Locate the cell with the specified text and output its [x, y] center coordinate. 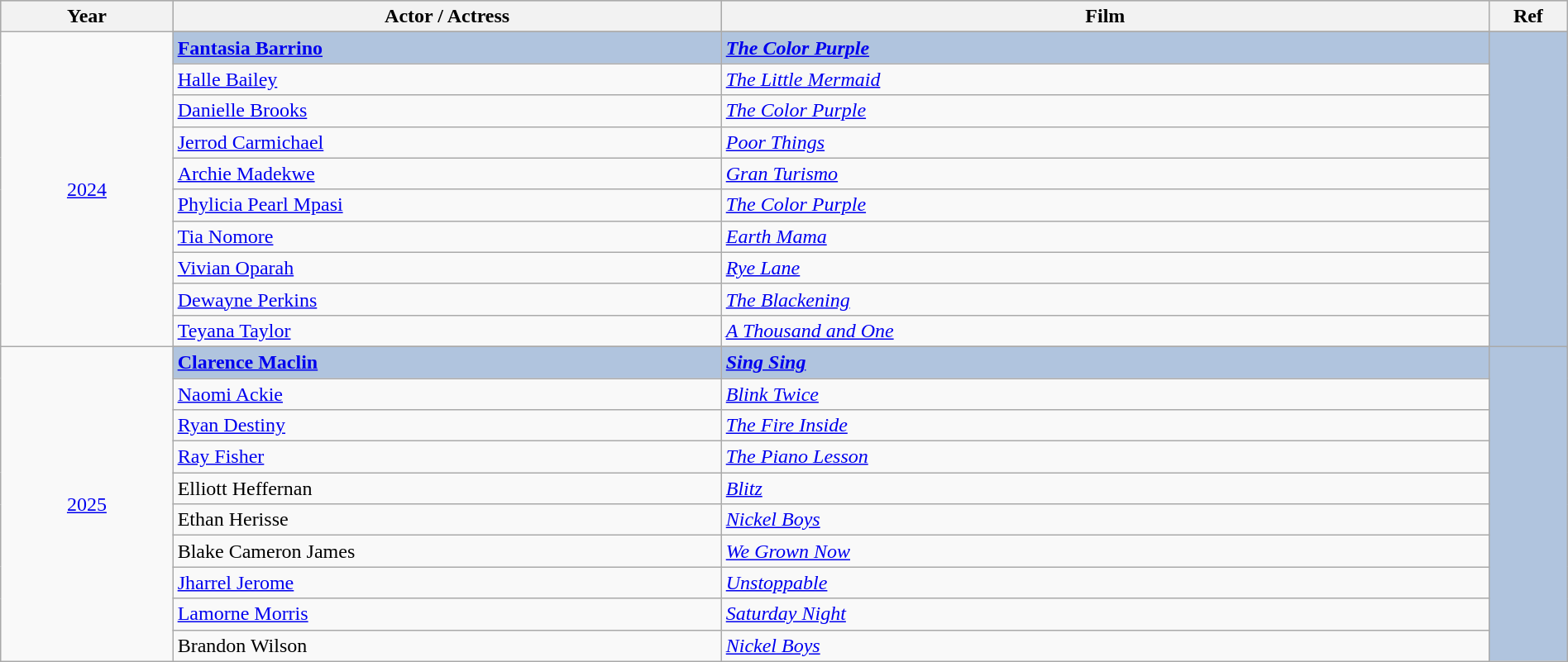
Actor / Actress [447, 17]
Jharrel Jerome [447, 583]
The Little Mermaid [1105, 79]
2024 [87, 190]
We Grown Now [1105, 551]
Clarence Maclin [447, 362]
Halle Bailey [447, 79]
Earth Mama [1105, 236]
Danielle Brooks [447, 111]
Poor Things [1105, 142]
Ref [1528, 17]
Jerrod Carmichael [447, 142]
Tia Nomore [447, 236]
Blake Cameron James [447, 551]
Fantasia Barrino [447, 48]
Ray Fisher [447, 457]
Vivian Oparah [447, 268]
Blitz [1105, 488]
A Thousand and One [1105, 331]
Naomi Ackie [447, 394]
Saturday Night [1105, 614]
Sing Sing [1105, 362]
Brandon Wilson [447, 645]
Rye Lane [1105, 268]
The Fire Inside [1105, 426]
Ryan Destiny [447, 426]
Film [1105, 17]
Ethan Herisse [447, 520]
Gran Turismo [1105, 174]
Lamorne Morris [447, 614]
Archie Madekwe [447, 174]
Dewayne Perkins [447, 299]
Year [87, 17]
The Piano Lesson [1105, 457]
Unstoppable [1105, 583]
The Blackening [1105, 299]
Phylicia Pearl Mpasi [447, 205]
Teyana Taylor [447, 331]
Elliott Heffernan [447, 488]
2025 [87, 504]
Blink Twice [1105, 394]
